Provide the [x, y] coordinate of the cell's center where the given text is located.  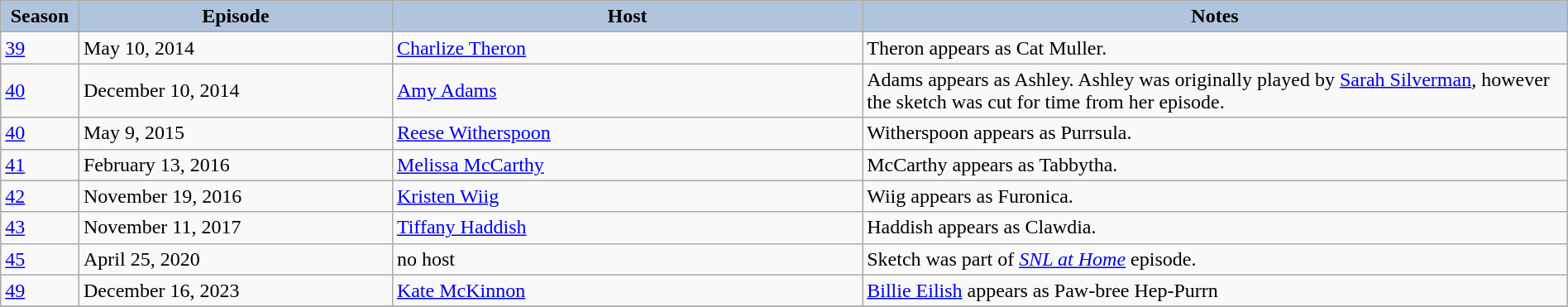
Theron appears as Cat Muller. [1216, 48]
December 16, 2023 [235, 290]
Sketch was part of SNL at Home episode. [1216, 259]
Tiffany Haddish [627, 228]
Kate McKinnon [627, 290]
43 [40, 228]
November 19, 2016 [235, 196]
39 [40, 48]
McCarthy appears as Tabbytha. [1216, 165]
December 10, 2014 [235, 91]
November 11, 2017 [235, 228]
Host [627, 17]
Kristen Wiig [627, 196]
Episode [235, 17]
Adams appears as Ashley. Ashley was originally played by Sarah Silverman, however the sketch was cut for time from her episode. [1216, 91]
Charlize Theron [627, 48]
Season [40, 17]
Billie Eilish appears as Paw-bree Hep-Purrn [1216, 290]
Melissa McCarthy [627, 165]
Wiig appears as Furonica. [1216, 196]
Notes [1216, 17]
Witherspoon appears as Purrsula. [1216, 133]
May 9, 2015 [235, 133]
Amy Adams [627, 91]
49 [40, 290]
February 13, 2016 [235, 165]
Reese Witherspoon [627, 133]
May 10, 2014 [235, 48]
April 25, 2020 [235, 259]
41 [40, 165]
42 [40, 196]
no host [627, 259]
45 [40, 259]
Haddish appears as Clawdia. [1216, 228]
